Provide the [X, Y] coordinate of the cell's center where the given text is located.  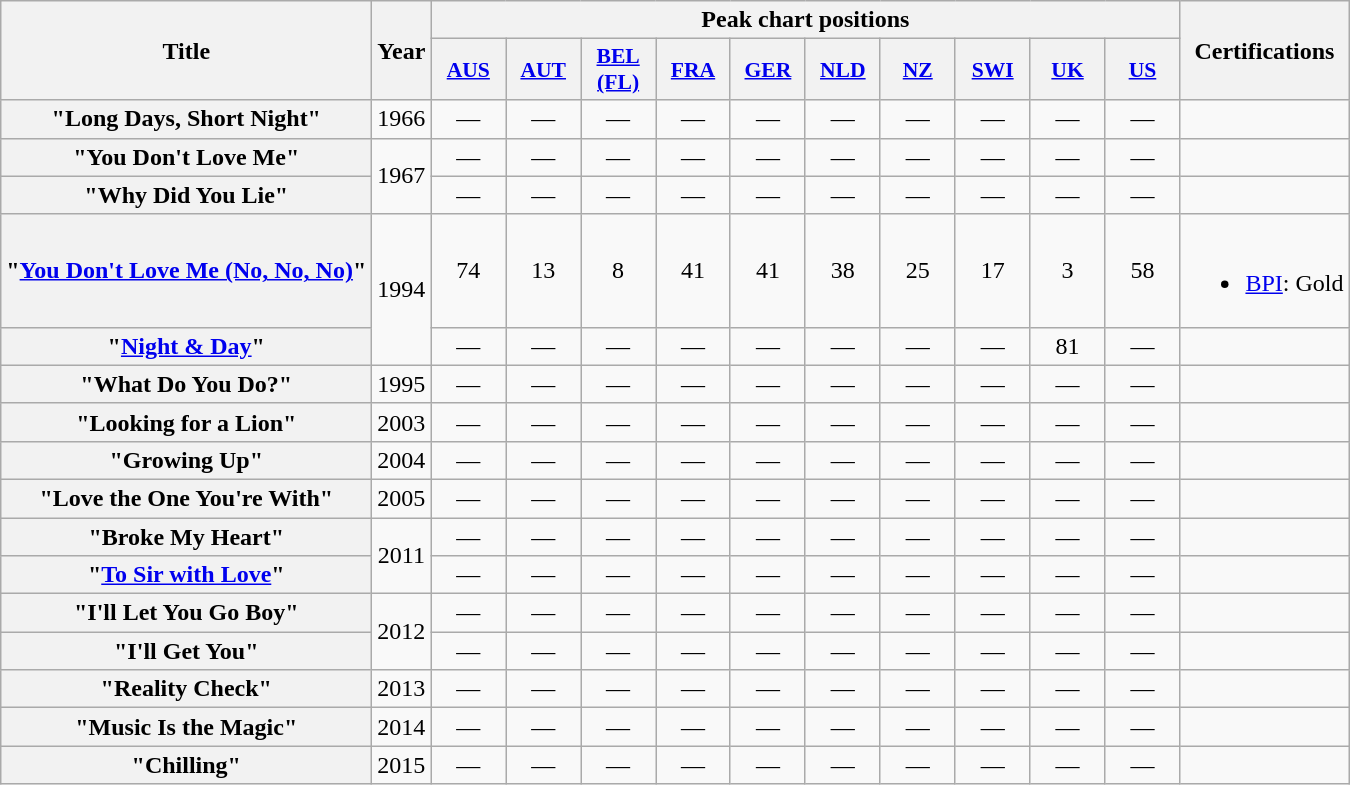
"Why Did You Lie" [186, 195]
Certifications [1264, 50]
Year [402, 50]
2014 [402, 727]
74 [468, 270]
2015 [402, 765]
3 [1068, 270]
"Reality Check" [186, 689]
NZ [918, 70]
Peak chart positions [806, 20]
US [1142, 70]
AUS [468, 70]
Title [186, 50]
"Love the One You're With" [186, 498]
GER [768, 70]
"I'll Let You Go Boy" [186, 613]
2013 [402, 689]
"You Don't Love Me (No, No, No)" [186, 270]
2004 [402, 460]
2003 [402, 422]
13 [544, 270]
81 [1068, 346]
UK [1068, 70]
2005 [402, 498]
1966 [402, 119]
1994 [402, 290]
25 [918, 270]
NLD [842, 70]
SWI [992, 70]
"You Don't Love Me" [186, 157]
FRA [694, 70]
"Long Days, Short Night" [186, 119]
"I'll Get You" [186, 651]
"Growing Up" [186, 460]
2012 [402, 632]
58 [1142, 270]
BPI: Gold [1264, 270]
BEL(FL) [618, 70]
"Music Is the Magic" [186, 727]
AUT [544, 70]
"To Sir with Love" [186, 575]
"What Do You Do?" [186, 384]
38 [842, 270]
17 [992, 270]
"Chilling" [186, 765]
"Night & Day" [186, 346]
1967 [402, 176]
8 [618, 270]
1995 [402, 384]
2011 [402, 556]
"Broke My Heart" [186, 537]
"Looking for a Lion" [186, 422]
